Locate the cell with the specified text and output its (X, Y) center coordinate. 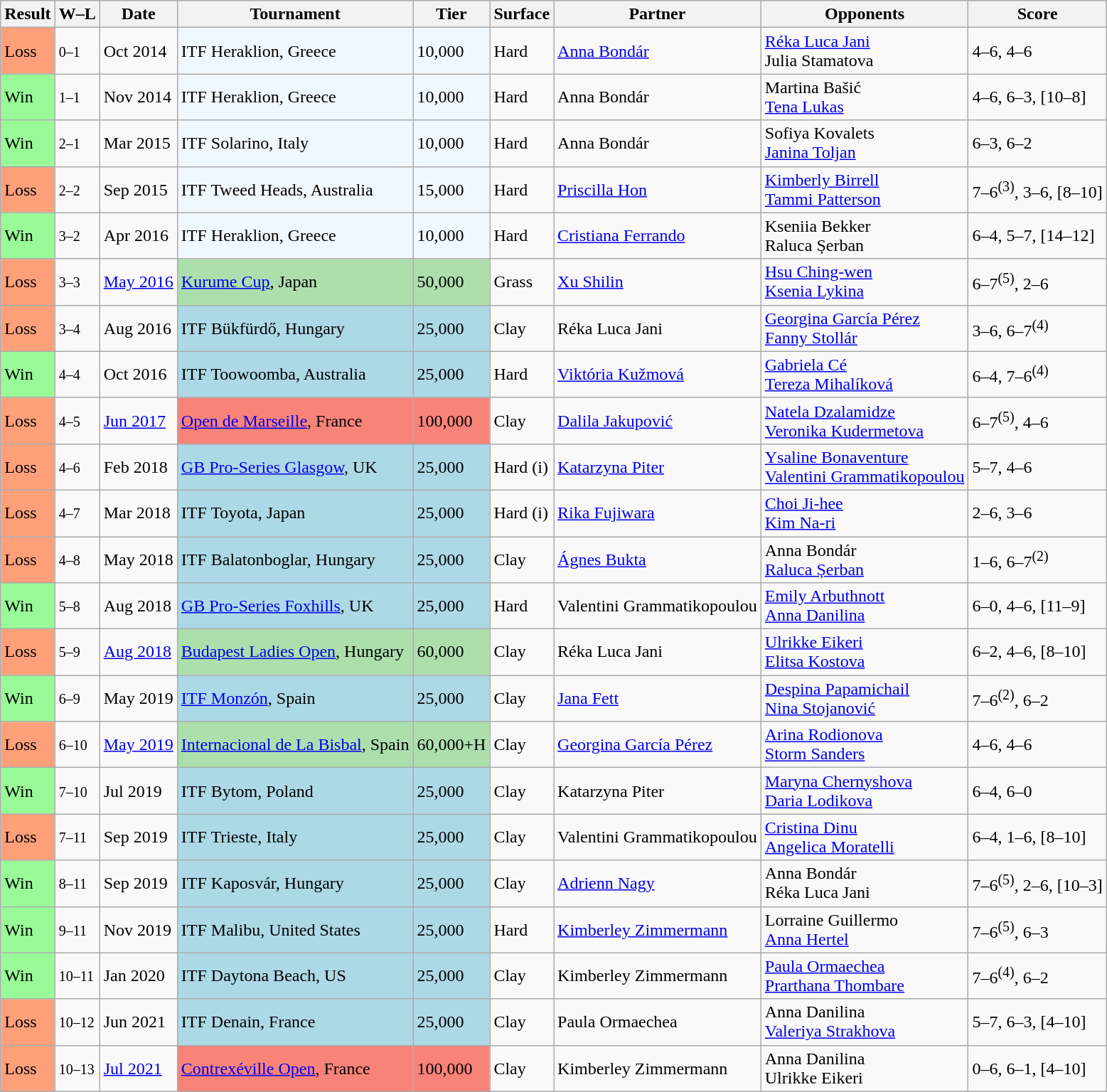
Paula Ormaechea (658, 1022)
Feb 2018 (138, 466)
7–6(5), 6–3 (1037, 930)
GB Pro-Series Glasgow, UK (295, 466)
Sep 2015 (138, 189)
6–4, 5–7, [14–12] (1037, 236)
Viktória Kužmová (658, 374)
Hsu Ching-wen Ksenia Lykina (865, 282)
Cristiana Ferrando (658, 236)
Mar 2018 (138, 513)
4–5 (77, 421)
3–2 (77, 236)
Surface (522, 14)
4–6 (77, 466)
7–11 (77, 837)
ITF Monzón, Spain (295, 698)
Oct 2014 (138, 51)
6–3, 6–2 (1037, 144)
6–4, 7–6(4) (1037, 374)
4–4 (77, 374)
ITF Kaposvár, Hungary (295, 883)
6–7(5), 2–6 (1037, 282)
6–2, 4–6, [8–10] (1037, 653)
Adrienn Nagy (658, 883)
10–12 (77, 1022)
Gabriela Cé Tereza Mihalíková (865, 374)
15,000 (451, 189)
2–1 (77, 144)
Date (138, 14)
6–4, 6–0 (1037, 791)
Kimberly Birrell Tammi Patterson (865, 189)
Lorraine Guillermo Anna Hertel (865, 930)
Anna Bondár Réka Luca Jani (865, 883)
ITF Bytom, Poland (295, 791)
W–L (77, 14)
ITF Balatonboglar, Hungary (295, 559)
0–6, 6–1, [4–10] (1037, 1068)
Jan 2020 (138, 975)
6–4, 1–6, [8–10] (1037, 837)
ITF Denain, France (295, 1022)
Grass (522, 282)
60,000 (451, 653)
Partner (658, 14)
Jul 2019 (138, 791)
Despina Papamichail Nina Stojanović (865, 698)
Anna Danilina Valeriya Strakhova (865, 1022)
7–6(3), 3–6, [8–10] (1037, 189)
Paula Ormaechea Prarthana Thombare (865, 975)
Ysaline Bonaventure Valentini Grammatikopoulou (865, 466)
Aug 2016 (138, 328)
Rika Fujiwara (658, 513)
2–2 (77, 189)
Tier (451, 14)
3–6, 6–7(4) (1037, 328)
May 2016 (138, 282)
ITF Toyota, Japan (295, 513)
ITF Trieste, Italy (295, 837)
Réka Luca Jani Julia Stamatova (865, 51)
7–6(4), 6–2 (1037, 975)
Open de Marseille, France (295, 421)
5–8 (77, 606)
Kurume Cup, Japan (295, 282)
3–3 (77, 282)
4–6, 6–3, [10–8] (1037, 97)
Nov 2019 (138, 930)
ITF Solarino, Italy (295, 144)
60,000+H (451, 745)
4–7 (77, 513)
Budapest Ladies Open, Hungary (295, 653)
5–7, 6–3, [4–10] (1037, 1022)
8–11 (77, 883)
Arina Rodionova Storm Sanders (865, 745)
6–9 (77, 698)
Georgina García Pérez (658, 745)
7–6(2), 6–2 (1037, 698)
Jana Fett (658, 698)
Tournament (295, 14)
6–7(5), 4–6 (1037, 421)
Score (1037, 14)
Xu Shilin (658, 282)
2–6, 3–6 (1037, 513)
Internacional de La Bisbal, Spain (295, 745)
Apr 2016 (138, 236)
Emily Arbuthnott Anna Danilina (865, 606)
5–9 (77, 653)
ITF Toowoomba, Australia (295, 374)
Anna Bondár Raluca Șerban (865, 559)
ITF Malibu, United States (295, 930)
Sofiya Kovalets Janina Toljan (865, 144)
Ágnes Bukta (658, 559)
Kseniia Bekker Raluca Șerban (865, 236)
Maryna Chernyshova Daria Lodikova (865, 791)
Jul 2021 (138, 1068)
Result (28, 14)
1–6, 6–7(2) (1037, 559)
7–10 (77, 791)
6–10 (77, 745)
Choi Ji-hee Kim Na-ri (865, 513)
Jun 2021 (138, 1022)
GB Pro-Series Foxhills, UK (295, 606)
Natela Dzalamidze Veronika Kudermetova (865, 421)
ITF Tweed Heads, Australia (295, 189)
Cristina Dinu Angelica Moratelli (865, 837)
6–0, 4–6, [11–9] (1037, 606)
ITF Daytona Beach, US (295, 975)
Priscilla Hon (658, 189)
Opponents (865, 14)
May 2018 (138, 559)
Ulrikke Eikeri Elitsa Kostova (865, 653)
7–6(5), 2–6, [10–3] (1037, 883)
10–13 (77, 1068)
1–1 (77, 97)
Contrexéville Open, France (295, 1068)
Nov 2014 (138, 97)
4–8 (77, 559)
50,000 (451, 282)
0–1 (77, 51)
Mar 2015 (138, 144)
10–11 (77, 975)
9–11 (77, 930)
Oct 2016 (138, 374)
Anna Danilina Ulrikke Eikeri (865, 1068)
Martina Bašić Tena Lukas (865, 97)
Georgina García Pérez Fanny Stollár (865, 328)
ITF Bükfürdő, Hungary (295, 328)
5–7, 4–6 (1037, 466)
3–4 (77, 328)
Dalila Jakupović (658, 421)
Jun 2017 (138, 421)
